Return (X, Y) of the center of cell containing provided text 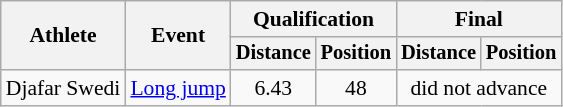
Athlete (64, 36)
Djafar Swedi (64, 88)
6.43 (274, 88)
Qualification (314, 19)
Final (478, 19)
did not advance (478, 88)
Long jump (178, 88)
Event (178, 36)
48 (356, 88)
